Search for the cell housing the specified text and yield its (x, y) center coordinate. 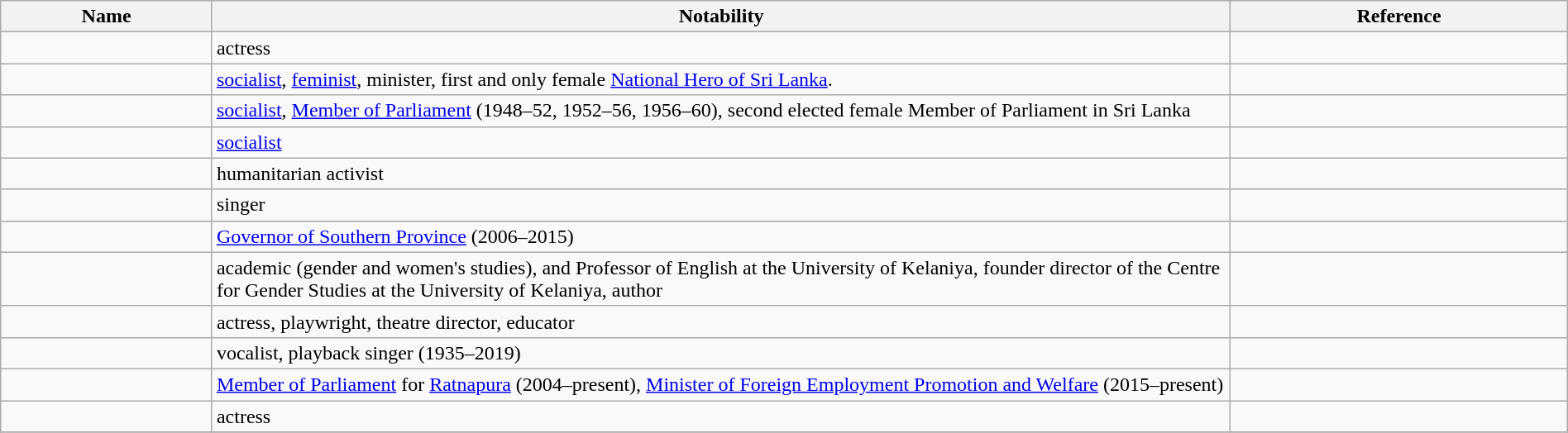
Reference (1399, 17)
Member of Parliament for Ratnapura (2004–present), Minister of Foreign Employment Promotion and Welfare (2015–present) (721, 384)
socialist, Member of Parliament (1948–52, 1952–56, 1956–60), second elected female Member of Parliament in Sri Lanka (721, 111)
Notability (721, 17)
socialist (721, 142)
actress, playwright, theatre director, educator (721, 321)
vocalist, playback singer (1935–2019) (721, 353)
socialist, feminist, minister, first and only female National Hero of Sri Lanka. (721, 79)
humanitarian activist (721, 174)
singer (721, 205)
Governor of Southern Province (2006–2015) (721, 236)
Name (107, 17)
